Detect which cell encompasses the target text, then output its [x, y] center coordinate. 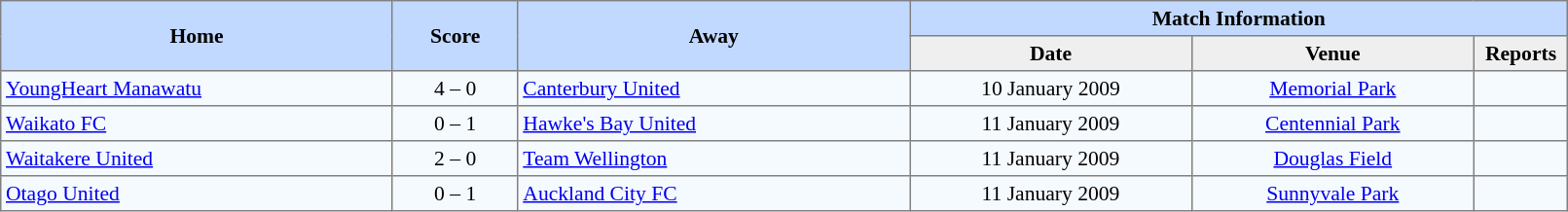
4 – 0 [456, 88]
Hawke's Bay United [714, 124]
Centennial Park [1332, 124]
Canterbury United [714, 88]
Away [714, 36]
Memorial Park [1332, 88]
Score [456, 36]
Date [1051, 53]
Home [197, 36]
Waitakere United [197, 159]
Match Information [1239, 18]
Sunnyvale Park [1332, 194]
Auckland City FC [714, 194]
10 January 2009 [1051, 88]
2 – 0 [456, 159]
Waikato FC [197, 124]
Douglas Field [1332, 159]
Team Wellington [714, 159]
Reports [1520, 53]
Otago United [197, 194]
Venue [1332, 53]
YoungHeart Manawatu [197, 88]
